Capture the cell that displays the provided text and extract its [x, y] central coordinate. 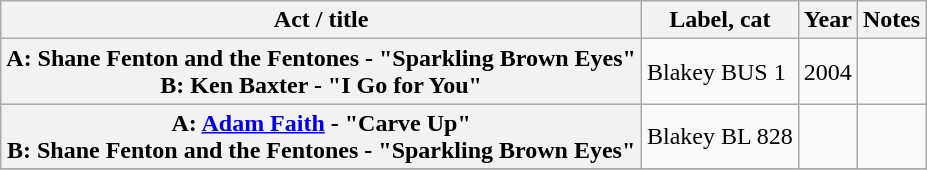
Act / title [322, 20]
Notes [891, 20]
Year [828, 20]
Blakey BUS 1 [720, 72]
Label, cat [720, 20]
A: Shane Fenton and the Fentones - "Sparkling Brown Eyes"B: Ken Baxter - "I Go for You" [322, 72]
A: Adam Faith - "Carve Up"B: Shane Fenton and the Fentones - "Sparkling Brown Eyes" [322, 136]
2004 [828, 72]
Blakey BL 828 [720, 136]
